Extract the (X, Y) coordinate from the center of the cell holding the provided text.  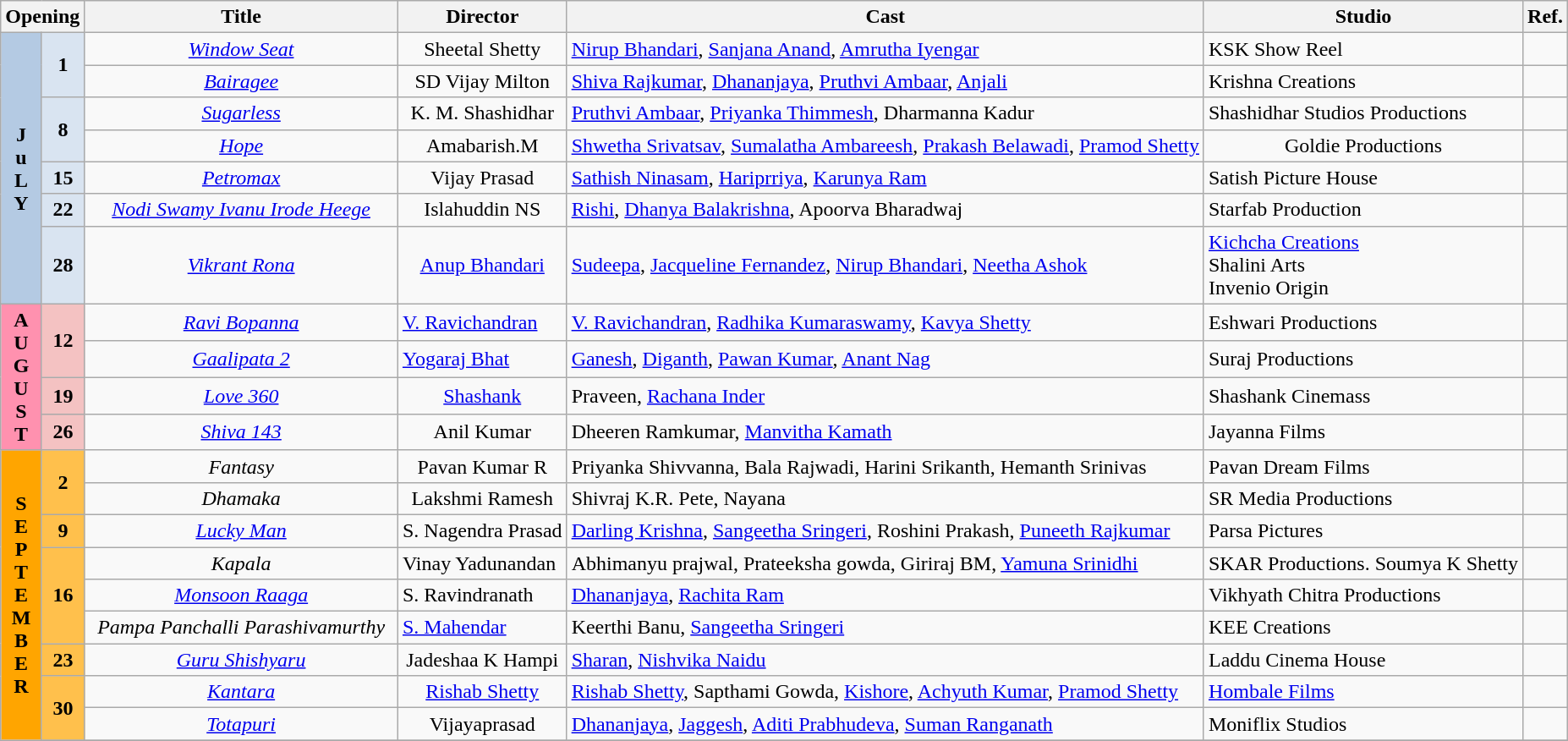
28 (63, 265)
K. M. Shashidhar (482, 113)
Pavan Dream Films (1363, 466)
9 (63, 530)
26 (63, 431)
Lakshmi Ramesh (482, 498)
16 (63, 595)
KEE Creations (1363, 628)
Monsoon Raaga (242, 596)
Ganesh, Diganth, Pawan Kumar, Anant Nag (885, 359)
Window Seat (242, 49)
Kapala (242, 563)
Vijay Prasad (482, 178)
Moniflix Studios (1363, 724)
Bairagee (242, 81)
Eshwari Productions (1363, 321)
Anil Kumar (482, 431)
Starfab Production (1363, 210)
S. Nagendra Prasad (482, 530)
8 (63, 129)
Shashank (482, 396)
Yogaraj Bhat (482, 359)
Guru Shishyaru (242, 660)
Rishab Shetty (482, 692)
Rishi, Dhanya Balakrishna, Apoorva Bharadwaj (885, 210)
12 (63, 340)
1 (63, 65)
Cast (885, 17)
Shiva 143 (242, 431)
Shashidhar Studios Productions (1363, 113)
Dhamaka (242, 498)
Sathish Ninasam, Hariprriya, Karunya Ram (885, 178)
Shivraj K.R. Pete, Nayana (885, 498)
Hombale Films (1363, 692)
22 (63, 210)
19 (63, 396)
Vinay Yadunandan (482, 563)
Anup Bhandari (482, 265)
Totapuri (242, 724)
V. Ravichandran, Radhika Kumaraswamy, Kavya Shetty (885, 321)
Amabarish.M (482, 145)
Suraj Productions (1363, 359)
Abhimanyu prajwal, Prateeksha gowda, Giriraj BM, Yamuna Srinidhi (885, 563)
15 (63, 178)
Pruthvi Ambaar, Priyanka Thimmesh, Dharmanna Kadur (885, 113)
SR Media Productions (1363, 498)
SEPTEMBER (22, 596)
Jadeshaa K Hampi (482, 660)
Laddu Cinema House (1363, 660)
Title (242, 17)
Kantara (242, 692)
Vikhyath Chitra Productions (1363, 596)
S. Ravindranath (482, 596)
KSK Show Reel (1363, 49)
Dhananjaya, Jaggesh, Aditi Prabhudeva, Suman Ranganath (885, 724)
Darling Krishna, Sangeetha Sringeri, Roshini Prakash, Puneeth Rajkumar (885, 530)
Keerthi Banu, Sangeetha Sringeri (885, 628)
Shwetha Srivatsav, Sumalatha Ambareesh, Prakash Belawadi, Pramod Shetty (885, 145)
SKAR Productions. Soumya K Shetty (1363, 563)
Rishab Shetty, Sapthami Gowda, Kishore, Achyuth Kumar, Pramod Shetty (885, 692)
JuLY (22, 168)
Love 360 (242, 396)
Ref. (1546, 17)
Opening (42, 17)
Sheetal Shetty (482, 49)
Praveen, Rachana Inder (885, 396)
Pavan Kumar R (482, 466)
S. Mahendar (482, 628)
Shashank Cinemass (1363, 396)
Satish Picture House (1363, 178)
Fantasy (242, 466)
Ravi Bopanna (242, 321)
30 (63, 708)
V. Ravichandran (482, 321)
Hope (242, 145)
Director (482, 17)
Pampa Panchalli Parashivamurthy (242, 628)
Jayanna Films (1363, 431)
Petromax (242, 178)
Gaalipata 2 (242, 359)
AUGUST (22, 377)
Sharan, Nishvika Naidu (885, 660)
Nodi Swamy Ivanu Irode Heege (242, 210)
Goldie Productions (1363, 145)
23 (63, 660)
Shiva Rajkumar, Dhananjaya, Pruthvi Ambaar, Anjali (885, 81)
Parsa Pictures (1363, 530)
Priyanka Shivvanna, Bala Rajwadi, Harini Srikanth, Hemanth Srinivas (885, 466)
Kichcha CreationsShalini ArtsInvenio Origin (1363, 265)
Sudeepa, Jacqueline Fernandez, Nirup Bhandari, Neetha Ashok (885, 265)
2 (63, 482)
Lucky Man (242, 530)
Krishna Creations (1363, 81)
Nirup Bhandari, Sanjana Anand, Amrutha Iyengar (885, 49)
Dhananjaya, Rachita Ram (885, 596)
SD Vijay Milton (482, 81)
Dheeren Ramkumar, Manvitha Kamath (885, 431)
Vikrant Rona (242, 265)
Studio (1363, 17)
Sugarless (242, 113)
Islahuddin NS (482, 210)
Vijayaprasad (482, 724)
